Locate the cell with the specified text and output its (x, y) center coordinate. 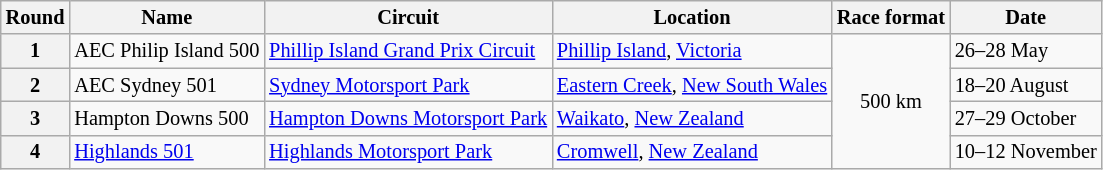
Waikato, New Zealand (692, 118)
Location (692, 17)
10–12 November (1026, 152)
Highlands Motorsport Park (408, 152)
Hampton Downs 500 (166, 118)
AEC Philip Island 500 (166, 51)
3 (36, 118)
Date (1026, 17)
1 (36, 51)
Eastern Creek, New South Wales (692, 85)
Hampton Downs Motorsport Park (408, 118)
Round (36, 17)
4 (36, 152)
18–20 August (1026, 85)
Highlands 501 (166, 152)
26–28 May (1026, 51)
Sydney Motorsport Park (408, 85)
Name (166, 17)
2 (36, 85)
Race format (891, 17)
AEC Sydney 501 (166, 85)
Phillip Island Grand Prix Circuit (408, 51)
27–29 October (1026, 118)
500 km (891, 102)
Circuit (408, 17)
Cromwell, New Zealand (692, 152)
Phillip Island, Victoria (692, 51)
